Provide the (X, Y) coordinate of the cell's center where the given text is located.  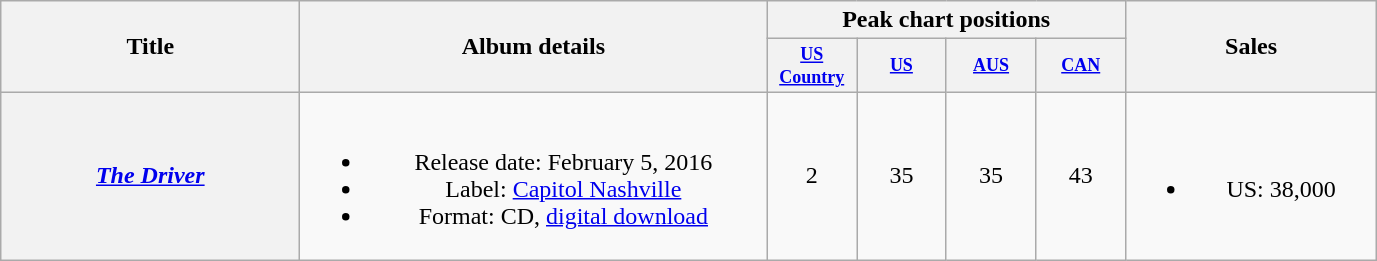
Sales (1252, 47)
Album details (534, 47)
CAN (1081, 66)
US: 38,000 (1252, 176)
Title (150, 47)
The Driver (150, 176)
Peak chart positions (946, 20)
AUS (991, 66)
Release date: February 5, 2016Label: Capitol NashvilleFormat: CD, digital download (534, 176)
2 (812, 176)
US Country (812, 66)
US (902, 66)
43 (1081, 176)
